Identify which cell holds the provided text, then report its (X, Y) central coordinate. 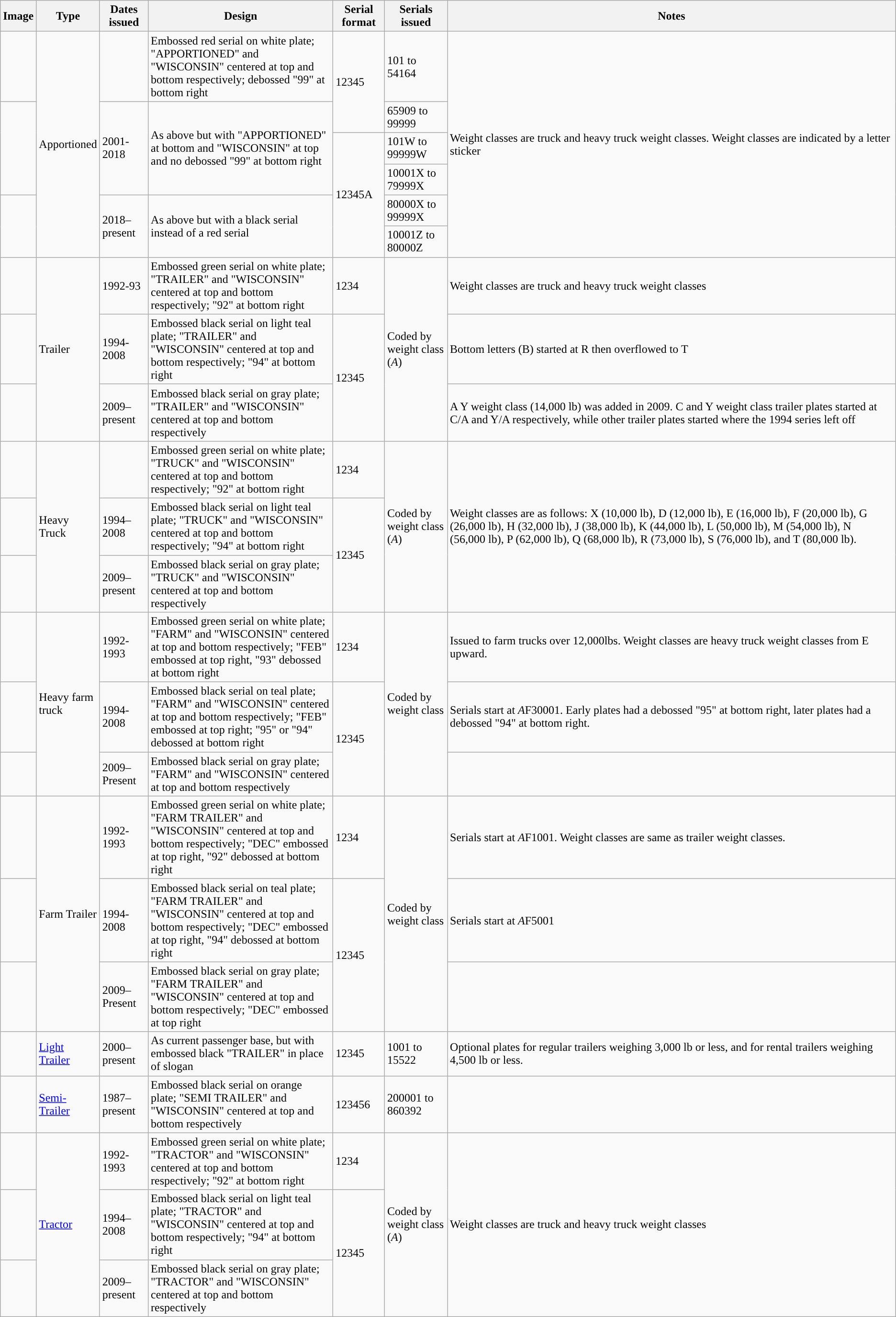
Serials start at AF30001. Early plates had a debossed "95" at bottom right, later plates had a debossed "94" at bottom right. (672, 717)
Serials start at AF1001. Weight classes are same as trailer weight classes. (672, 838)
1001 to 15522 (416, 1054)
Embossed black serial on light teal plate; "TRAILER" and "WISCONSIN" centered at top and bottom respectively; "94" at bottom right (241, 349)
Tractor (68, 1225)
Embossed black serial on orange plate; "SEMI TRAILER" and "WISCONSIN" centered at top and bottom respectively (241, 1104)
2000–present (123, 1054)
Heavy farm truck (68, 704)
Type (68, 16)
Embossed black serial on light teal plate; "TRACTOR" and "WISCONSIN" centered at top and bottom respectively; "94" at bottom right (241, 1225)
10001X to 79999X (416, 179)
Image (18, 16)
Issued to farm trucks over 12,000lbs. Weight classes are heavy truck weight classes from E upward. (672, 647)
Notes (672, 16)
Design (241, 16)
Embossed black serial on gray plate; "TRACTOR" and "WISCONSIN" centered at top and bottom respectively (241, 1288)
80000X to 99999X (416, 211)
Embossed black serial on gray plate; "FARM" and "WISCONSIN" centered at top and bottom respectively (241, 774)
Serials start at AF5001 (672, 920)
Semi-Trailer (68, 1104)
Embossed black serial on gray plate; "TRUCK" and "WISCONSIN" centered at top and bottom respectively (241, 584)
Light Trailer (68, 1054)
200001 to 860392 (416, 1104)
Embossed green serial on white plate; "TRAILER" and "WISCONSIN" centered at top and bottom respectively; "92" at bottom right (241, 285)
1987–present (123, 1104)
Farm Trailer (68, 914)
1992-93 (123, 285)
101W to 99999W (416, 148)
Weight classes are truck and heavy truck weight classes. Weight classes are indicated by a letter sticker (672, 145)
Heavy Truck (68, 527)
As above but with "APPORTIONED" at bottom and "WISCONSIN" at top and no debossed "99" at bottom right (241, 148)
Apportioned (68, 145)
12345A (359, 195)
Embossed black serial on gray plate; "FARM TRAILER" and "WISCONSIN" centered at top and bottom respectively; "DEC" embossed at top right (241, 997)
123456 (359, 1104)
101 to 54164 (416, 67)
As current passenger base, but with embossed black "TRAILER" in place of slogan (241, 1054)
10001Z to 80000Z (416, 241)
Serial format (359, 16)
Trailer (68, 349)
Embossed black serial on light teal plate; "TRUCK" and "WISCONSIN" centered at top and bottom respectively; "94" at bottom right (241, 527)
Dates issued (123, 16)
2001-2018 (123, 148)
As above but with a black serial instead of a red serial (241, 226)
2018–present (123, 226)
Embossed red serial on white plate; "APPORTIONED" and "WISCONSIN" centered at top and bottom respectively; debossed "99" at bottom right (241, 67)
Embossed green serial on white plate; "TRUCK" and "WISCONSIN" centered at top and bottom respectively; "92" at bottom right (241, 469)
Serials issued (416, 16)
65909 to 99999 (416, 117)
Optional plates for regular trailers weighing 3,000 lb or less, and for rental trailers weighing 4,500 lb or less. (672, 1054)
Embossed green serial on white plate; "TRACTOR" and "WISCONSIN" centered at top and bottom respectively; "92" at bottom right (241, 1161)
Embossed black serial on gray plate; "TRAILER" and "WISCONSIN" centered at top and bottom respectively (241, 413)
Bottom letters (B) started at R then overflowed to T (672, 349)
